Extract the [X, Y] coordinate from the center of the cell holding the provided text.  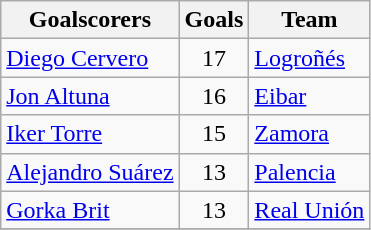
Diego Cervero [90, 58]
Team [310, 20]
Palencia [310, 172]
16 [214, 96]
Goals [214, 20]
Logroñés [310, 58]
Real Unión [310, 210]
15 [214, 134]
Alejandro Suárez [90, 172]
Gorka Brit [90, 210]
Eibar [310, 96]
Iker Torre [90, 134]
Zamora [310, 134]
17 [214, 58]
Jon Altuna [90, 96]
Goalscorers [90, 20]
